Return (X, Y) of the center of cell containing provided text 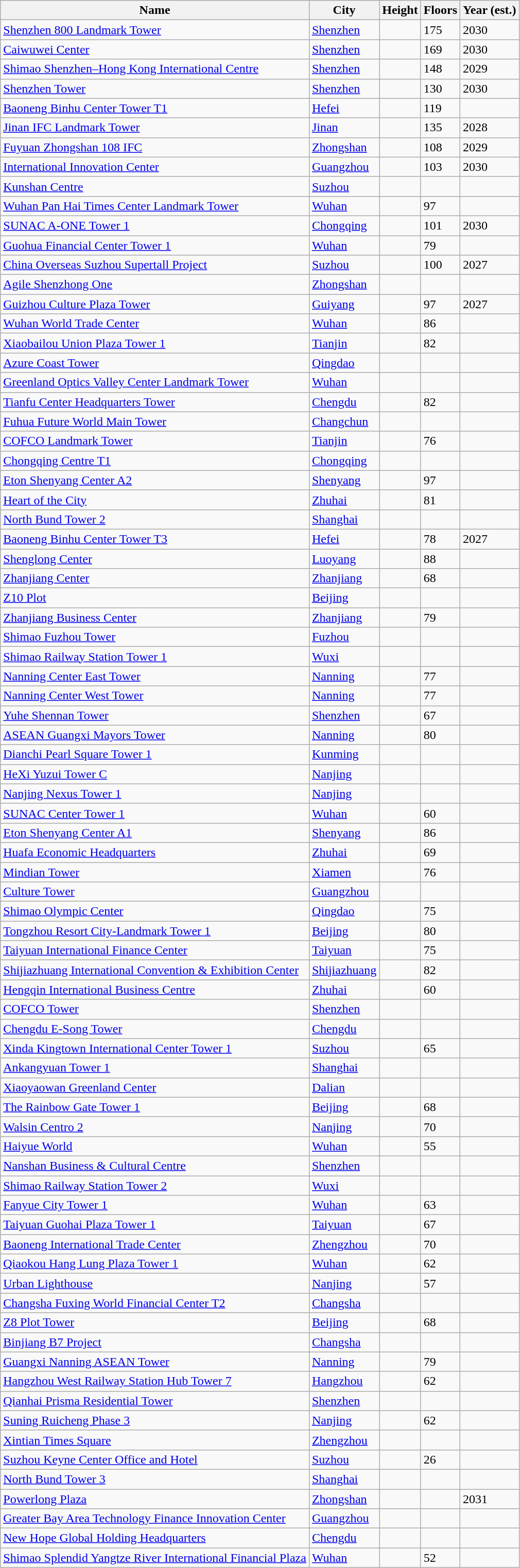
Xiaoyaowan Greenland Center (155, 1087)
Taiyuan Guohai Plaza Tower 1 (155, 1225)
78 (440, 539)
Nanjing Nexus Tower 1 (155, 794)
Jinan IFC Landmark Tower (155, 128)
26 (440, 1459)
Xintian Times Square (155, 1440)
Hangzhou West Railway Station Hub Tower 7 (155, 1381)
Eton Shenyang Center A2 (155, 480)
Z8 Plot Tower (155, 1323)
Height (400, 10)
103 (440, 167)
Walsin Centro 2 (155, 1126)
Baoneng Binhu Center Tower T1 (155, 108)
Shijiazhuang (344, 970)
Xiamen (344, 872)
148 (440, 69)
COFCO Tower (155, 1009)
Greater Bay Area Technology Finance Innovation Center (155, 1519)
69 (440, 852)
Qiaokou Hang Lung Plaza Tower 1 (155, 1264)
ASEAN Guangxi Mayors Tower (155, 735)
Agile Shenzhong One (155, 285)
Guangxi Nanning ASEAN Tower (155, 1362)
Floors (440, 10)
Huafa Economic Headquarters (155, 852)
130 (440, 89)
Heart of the City (155, 500)
Baoneng Binhu Center Tower T3 (155, 539)
100 (440, 265)
Guiyang (344, 304)
China Overseas Suzhou Supertall Project (155, 265)
Shimao Olympic Center (155, 911)
63 (440, 1205)
The Rainbow Gate Tower 1 (155, 1107)
Guohua Financial Center Tower 1 (155, 245)
57 (440, 1283)
City (344, 10)
Shenzhen Tower (155, 89)
International Innovation Center (155, 167)
Qianhai Prisma Residential Tower (155, 1401)
Zhanjiang Center (155, 578)
Azure Coast Tower (155, 363)
HeXi Yuzui Tower C (155, 774)
Hangzhou (344, 1381)
Shimao Fuzhou Tower (155, 637)
Nanning Center West Tower (155, 696)
81 (440, 500)
Changsha Fuxing World Financial Center T2 (155, 1303)
101 (440, 225)
108 (440, 147)
Jinan (344, 128)
SUNAC A-ONE Tower 1 (155, 225)
Shimao Splendid Yangtze River International Financial Plaza (155, 1558)
Nanshan Business & Cultural Centre (155, 1166)
Xiaobailou Union Plaza Tower 1 (155, 343)
135 (440, 128)
Changchun (344, 421)
Hengqin International Business Centre (155, 990)
Zhanjiang Business Center (155, 618)
2031 (490, 1499)
Shenzhen 800 Landmark Tower (155, 30)
Fuhua Future World Main Tower (155, 421)
Greenland Optics Valley Center Landmark Tower (155, 382)
Nanning Center East Tower (155, 676)
Year (est.) (490, 10)
Binjiang B7 Project (155, 1342)
Eton Shenyang Center A1 (155, 833)
55 (440, 1146)
Fuzhou (344, 637)
Fanyue City Tower 1 (155, 1205)
New Hope Global Holding Headquarters (155, 1538)
Powerlong Plaza (155, 1499)
Caiwuwei Center (155, 49)
Shimao Railway Station Tower 2 (155, 1185)
52 (440, 1558)
Chengdu E-Song Tower (155, 1029)
Kunshan Centre (155, 186)
Yuhe Shennan Tower (155, 715)
Tongzhou Resort City-Landmark Tower 1 (155, 931)
North Bund Tower 3 (155, 1479)
Kunming (344, 754)
Luoyang (344, 558)
Name (155, 10)
Ankangyuan Tower 1 (155, 1068)
Suning Ruicheng Phase 3 (155, 1420)
2028 (490, 128)
SUNAC Center Tower 1 (155, 813)
Mindian Tower (155, 872)
COFCO Landmark Tower (155, 441)
Haiyue World (155, 1146)
Wuhan World Trade Center (155, 324)
65 (440, 1048)
Shimao Shenzhen–Hong Kong International Centre (155, 69)
Culture Tower (155, 892)
Dianchi Pearl Square Tower 1 (155, 754)
88 (440, 558)
Shenglong Center (155, 558)
Dalian (344, 1087)
169 (440, 49)
Wuhan Pan Hai Times Center Landmark Tower (155, 206)
Suzhou Keyne Center Office and Hotel (155, 1459)
Chongqing Centre T1 (155, 461)
119 (440, 108)
North Bund Tower 2 (155, 519)
Tianfu Center Headquarters Tower (155, 402)
Urban Lighthouse (155, 1283)
Shijiazhuang International Convention & Exhibition Center (155, 970)
Guizhou Culture Plaza Tower (155, 304)
Shimao Railway Station Tower 1 (155, 657)
Taiyuan International Finance Center (155, 950)
Z10 Plot (155, 598)
175 (440, 30)
Xinda Kingtown International Center Tower 1 (155, 1048)
Baoneng International Trade Center (155, 1244)
Fuyuan Zhongshan 108 IFC (155, 147)
